Return the [X, Y] coordinate for the center point of the cell that contains the specified text.  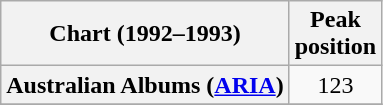
Peakposition [335, 34]
Australian Albums (ARIA) [145, 85]
Chart (1992–1993) [145, 34]
123 [335, 85]
